Determine the (x, y) coordinate at the center of the cell enclosing the given text.  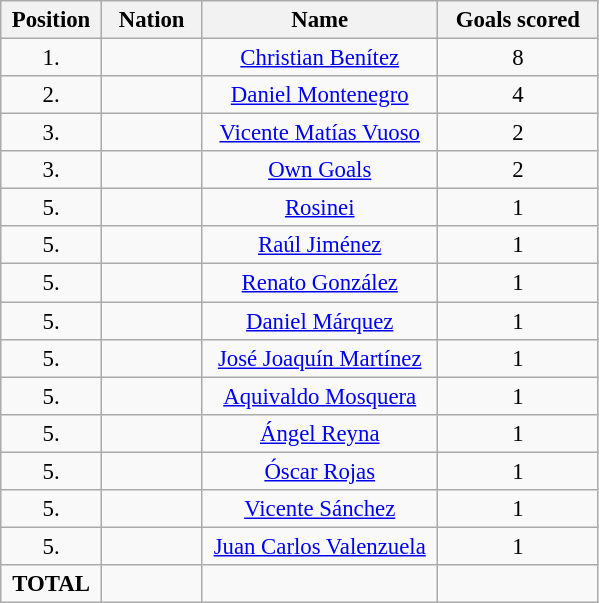
8 (518, 58)
4 (518, 95)
Juan Carlos Valenzuela (320, 546)
Nation (152, 20)
Christian Benítez (320, 58)
Aquivaldo Mosquera (320, 396)
Vicente Matías Vuoso (320, 133)
Own Goals (320, 170)
Rosinei (320, 208)
TOTAL (52, 584)
Vicente Sánchez (320, 509)
Óscar Rojas (320, 471)
Name (320, 20)
Goals scored (518, 20)
1. (52, 58)
Daniel Márquez (320, 321)
Daniel Montenegro (320, 95)
2. (52, 95)
Position (52, 20)
Raúl Jiménez (320, 245)
Ángel Reyna (320, 433)
José Joaquín Martínez (320, 358)
Renato González (320, 283)
